Search for the cell housing the specified text and yield its [X, Y] center coordinate. 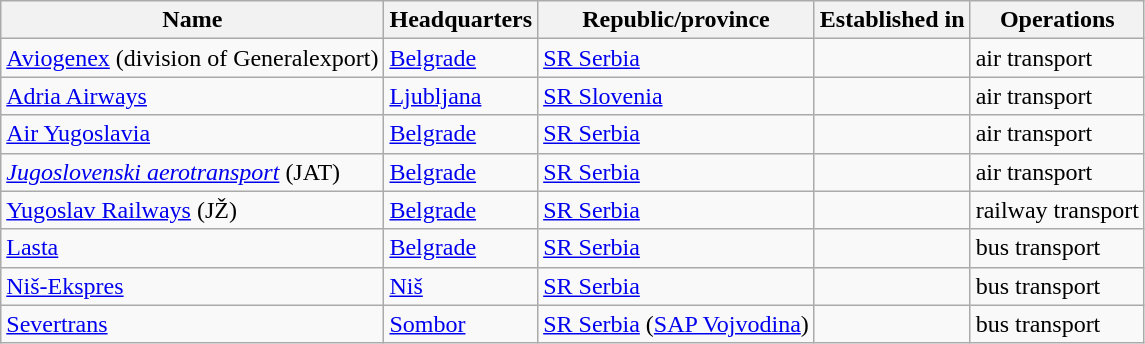
Niš [461, 286]
Severtrans [192, 324]
Air Yugoslavia [192, 134]
Headquarters [461, 20]
Established in [892, 20]
SR Slovenia [676, 96]
Jugoslovenski aerotransport (JAT) [192, 172]
Name [192, 20]
Adria Airways [192, 96]
Ljubljana [461, 96]
Lasta [192, 248]
Aviogenex (division of Generalexport) [192, 58]
Niš-Ekspres [192, 286]
Republic/province [676, 20]
Sombor [461, 324]
Yugoslav Railways (JŽ) [192, 210]
railway transport [1057, 210]
SR Serbia (SAP Vojvodina) [676, 324]
Operations [1057, 20]
